Search for the cell housing the specified text and yield its (X, Y) center coordinate. 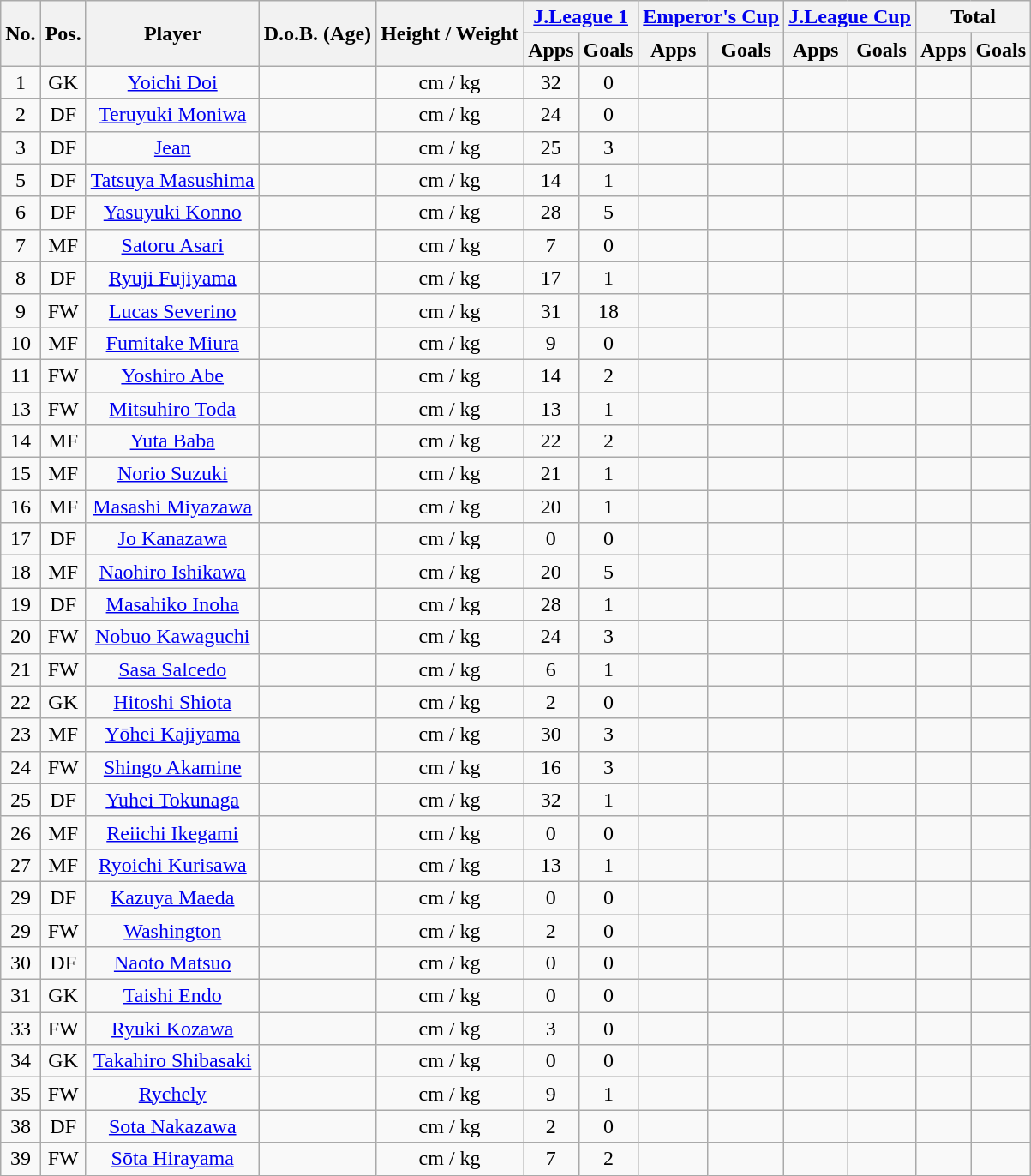
Yasuyuki Konno (172, 213)
Yōhei Kajiyama (172, 735)
No. (21, 33)
Fumitake Miura (172, 343)
39 (21, 1159)
Washington (172, 930)
26 (21, 832)
Height / Weight (450, 33)
Masahiko Inoha (172, 604)
Player (172, 33)
33 (21, 1029)
Yoshiro Abe (172, 375)
Satoru Asari (172, 245)
Masashi Miyazawa (172, 507)
Mitsuhiro Toda (172, 409)
Lucas Severino (172, 310)
Ryoichi Kurisawa (172, 865)
Sasa Salcedo (172, 669)
Yuhei Tokunaga (172, 800)
27 (21, 865)
Yuta Baba (172, 441)
Reiichi Ikegami (172, 832)
11 (21, 375)
Pos. (63, 33)
Hitoshi Shiota (172, 702)
Takahiro Shibasaki (172, 1061)
Jo Kanazawa (172, 539)
15 (21, 474)
Emperor's Cup (711, 17)
Sota Nakazawa (172, 1126)
23 (21, 735)
J.League Cup (850, 17)
D.o.B. (Age) (317, 33)
Tatsuya Masushima (172, 180)
Rychely (172, 1094)
Yoichi Doi (172, 82)
35 (21, 1094)
J.League 1 (581, 17)
Total (973, 17)
Kazuya Maeda (172, 897)
34 (21, 1061)
10 (21, 343)
Jean (172, 147)
Sōta Hirayama (172, 1159)
38 (21, 1126)
Ryuki Kozawa (172, 1029)
Naoto Matsuo (172, 963)
Nobuo Kawaguchi (172, 637)
Ryuji Fujiyama (172, 278)
Norio Suzuki (172, 474)
8 (21, 278)
19 (21, 604)
Teruyuki Moniwa (172, 115)
Naohiro Ishikawa (172, 572)
Shingo Akamine (172, 767)
Taishi Endo (172, 996)
